Pinpoint the cell where the given text exists, returning its [X, Y] midpoint coordinate. 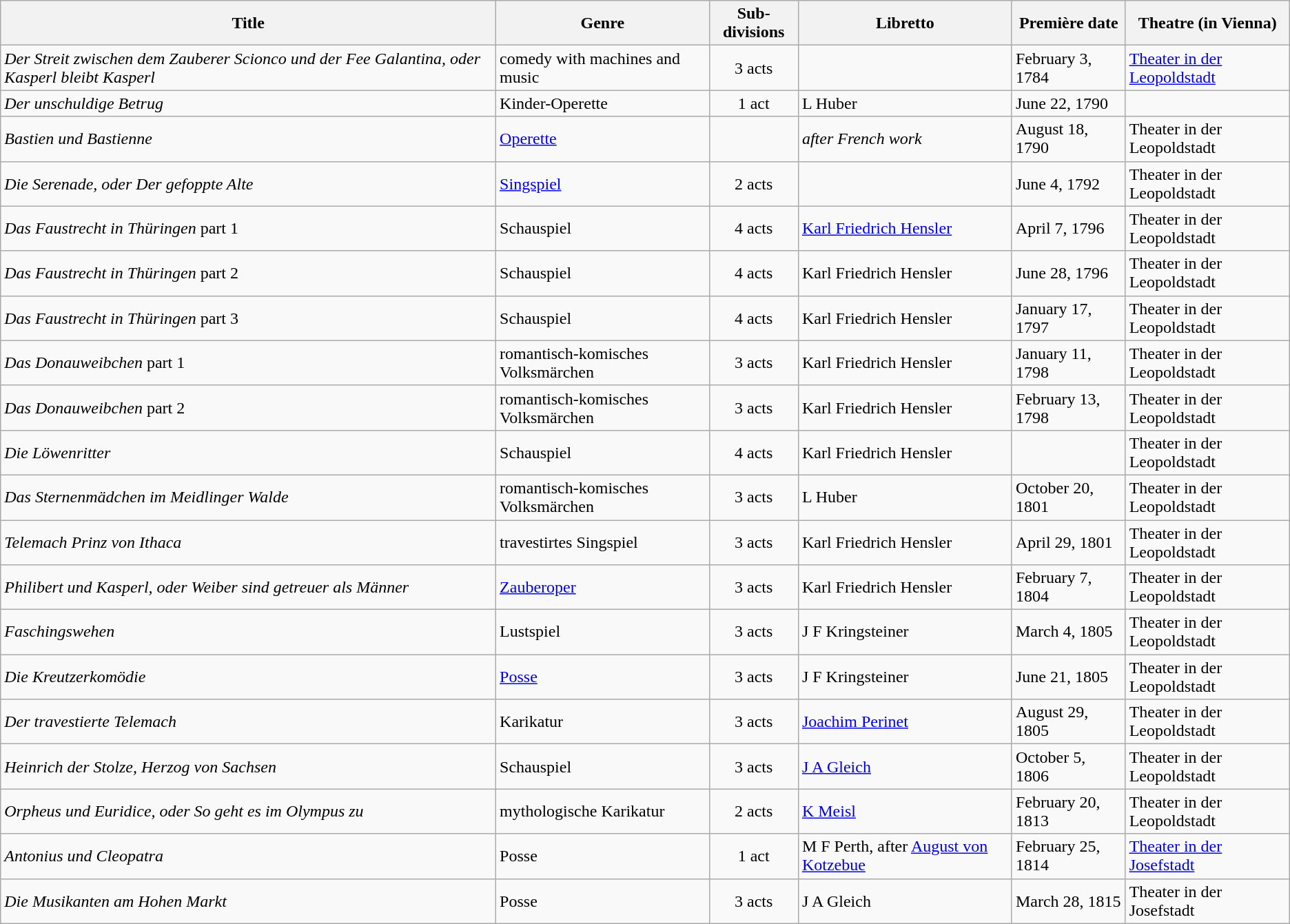
after French work [905, 139]
mythologische Karikatur [602, 812]
Title [248, 23]
January 17, 1797 [1068, 318]
Lustspiel [602, 633]
Antonius und Cleopatra [248, 856]
Das Faustrecht in Thüringen part 1 [248, 229]
Faschingswehen [248, 633]
April 7, 1796 [1068, 229]
February 20, 1813 [1068, 812]
Das Faustrecht in Thüringen part 3 [248, 318]
March 4, 1805 [1068, 633]
March 28, 1815 [1068, 901]
June 4, 1792 [1068, 183]
Die Löwenritter [248, 452]
February 13, 1798 [1068, 408]
Theatre (in Vienna) [1207, 23]
Première date [1068, 23]
January 11, 1798 [1068, 362]
Die Kreutzerkomödie [248, 677]
Philibert und Kasperl, oder Weiber sind getreuer als Männer [248, 587]
Der Streit zwischen dem Zauberer Scionco und der Fee Galantina, oder Kasperl bleibt Kasperl [248, 68]
Das Sternenmädchen im Meidlinger Walde [248, 497]
Das Faustrecht in Thüringen part 2 [248, 273]
June 22, 1790 [1068, 103]
Telemach Prinz von Ithaca [248, 542]
Kinder-Operette [602, 103]
August 29, 1805 [1068, 722]
Karikatur [602, 722]
February 3, 1784 [1068, 68]
Die Musikanten am Hohen Markt [248, 901]
Joachim Perinet [905, 722]
Libretto [905, 23]
February 7, 1804 [1068, 587]
M F Perth, after August von Kotzebue [905, 856]
February 25, 1814 [1068, 856]
October 5, 1806 [1068, 766]
comedy with machines and music [602, 68]
Das Donauweibchen part 2 [248, 408]
travestirtes Singspiel [602, 542]
Die Serenade, oder Der gefoppte Alte [248, 183]
October 20, 1801 [1068, 497]
Orpheus und Euridice, oder So geht es im Olympus zu [248, 812]
Der unschuldige Betrug [248, 103]
K Meisl [905, 812]
June 21, 1805 [1068, 677]
August 18, 1790 [1068, 139]
Sub­divisions [754, 23]
Bastien und Bastienne [248, 139]
Der travestierte Telemach [248, 722]
April 29, 1801 [1068, 542]
Singspiel [602, 183]
Genre [602, 23]
June 28, 1796 [1068, 273]
Heinrich der Stolze, Herzog von Sachsen [248, 766]
Operette [602, 139]
Das Donauweibchen part 1 [248, 362]
Zauberoper [602, 587]
